Output the [X, Y] coordinate of the center of the cell containing the given text.  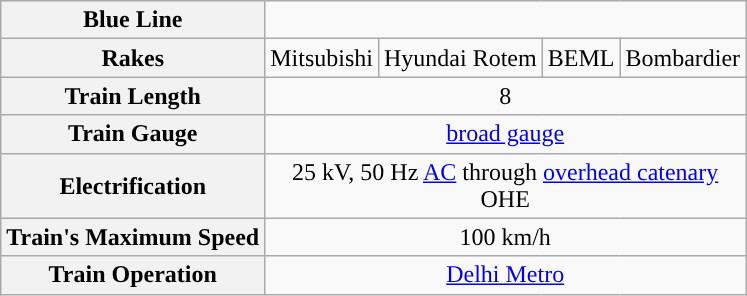
broad gauge [506, 134]
Rakes [133, 58]
Delhi Metro [506, 275]
Train Gauge [133, 134]
Train's Maximum Speed [133, 237]
Electrification [133, 186]
Hyundai Rotem [460, 58]
Mitsubishi [322, 58]
8 [506, 96]
Train Length [133, 96]
25 kV, 50 Hz AC through overhead catenaryOHE [506, 186]
BEML [581, 58]
Blue Line [133, 20]
Train Operation [133, 275]
100 km/h [506, 237]
Bombardier [683, 58]
